Scan for the cell matching the given text and deliver its [X, Y] coordinate at center. 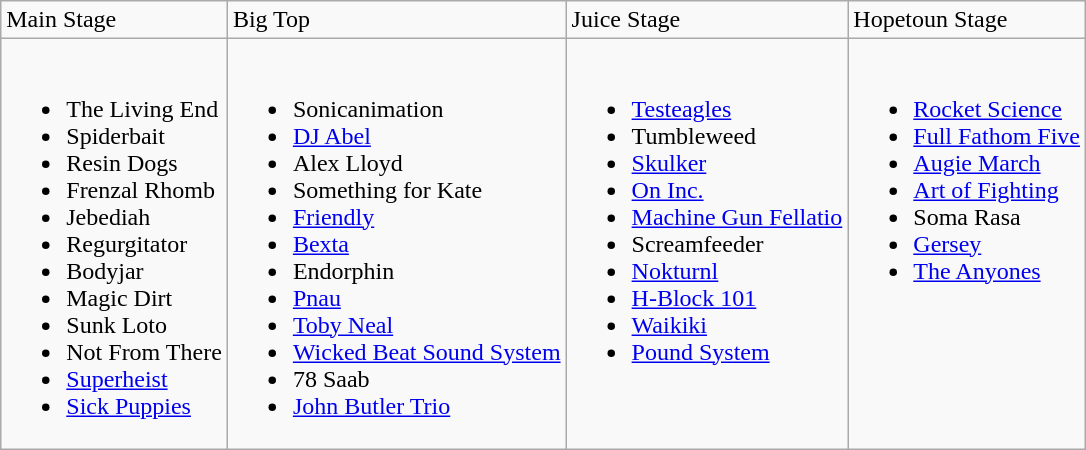
Juice Stage [707, 20]
Hopetoun Stage [967, 20]
Main Stage [114, 20]
The Living EndSpiderbaitResin DogsFrenzal RhombJebediahRegurgitatorBodyjarMagic DirtSunk LotoNot From ThereSuperheistSick Puppies [114, 244]
Rocket ScienceFull Fathom FiveAugie MarchArt of FightingSoma RasaGerseyThe Anyones [967, 244]
SonicanimationDJ AbelAlex LloydSomething for KateFriendlyBextaEndorphinPnauToby NealWicked Beat Sound System78 SaabJohn Butler Trio [396, 244]
TesteaglesTumbleweedSkulkerOn Inc.Machine Gun FellatioScreamfeederNokturnlH-Block 101WaikikiPound System [707, 244]
Big Top [396, 20]
